Return [x, y] of the center of cell containing provided text 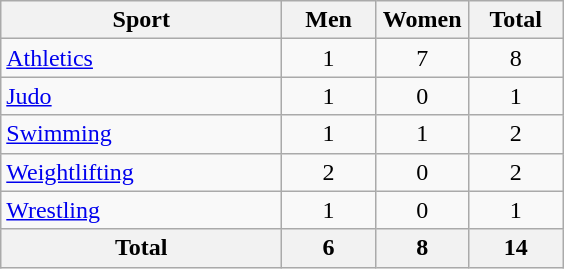
Men [329, 20]
Women [422, 20]
7 [422, 58]
Sport [142, 20]
6 [329, 248]
Athletics [142, 58]
Weightlifting [142, 172]
Swimming [142, 134]
Wrestling [142, 210]
14 [516, 248]
Judo [142, 96]
